Capture the cell that displays the provided text and extract its [X, Y] central coordinate. 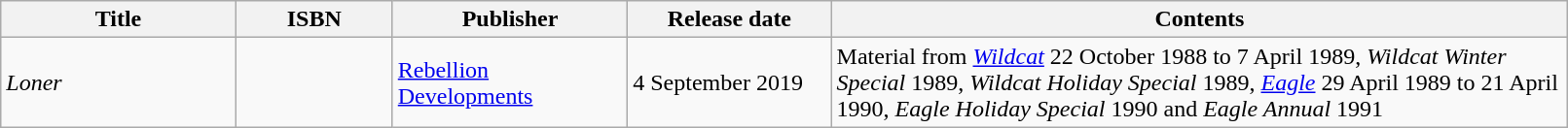
Loner [119, 82]
Release date [730, 19]
Title [119, 19]
ISBN [313, 19]
4 September 2019 [730, 82]
Rebellion Developments [510, 82]
Publisher [510, 19]
Contents [1199, 19]
